Return the [x, y] coordinate for the center point of the cell that contains the specified text.  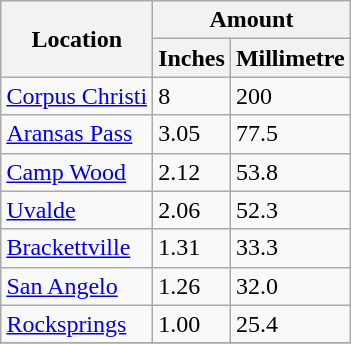
25.4 [290, 324]
Millimetre [290, 58]
8 [192, 96]
3.05 [192, 134]
32.0 [290, 286]
Inches [192, 58]
Aransas Pass [77, 134]
Corpus Christi [77, 96]
33.3 [290, 248]
2.06 [192, 210]
Brackettville [77, 248]
Amount [252, 20]
San Angelo [77, 286]
Camp Wood [77, 172]
Rocksprings [77, 324]
1.00 [192, 324]
Uvalde [77, 210]
Location [77, 39]
2.12 [192, 172]
1.31 [192, 248]
77.5 [290, 134]
52.3 [290, 210]
1.26 [192, 286]
200 [290, 96]
53.8 [290, 172]
